Extract the (X, Y) coordinate from the center of the cell holding the provided text.  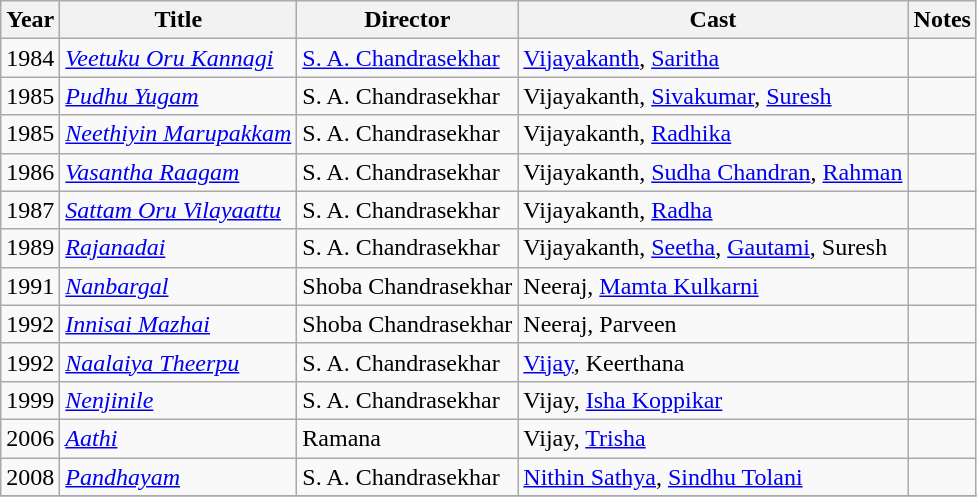
2008 (30, 477)
Vijayakanth, Radhika (713, 134)
Vijay, Isha Koppikar (713, 400)
Vijayakanth, Sivakumar, Suresh (713, 96)
Vijayakanth, Sudha Chandran, Rahman (713, 172)
Neeraj, Mamta Kulkarni (713, 286)
1987 (30, 210)
Veetuku Oru Kannagi (178, 58)
Nanbargal (178, 286)
Rajanadai (178, 248)
Aathi (178, 438)
Year (30, 20)
Title (178, 20)
Vijay, Trisha (713, 438)
Pandhayam (178, 477)
1986 (30, 172)
Ramana (408, 438)
1984 (30, 58)
Sattam Oru Vilayaattu (178, 210)
Nenjinile (178, 400)
Nithin Sathya, Sindhu Tolani (713, 477)
2006 (30, 438)
1999 (30, 400)
Neeraj, Parveen (713, 324)
Naalaiya Theerpu (178, 362)
Cast (713, 20)
Vijay, Keerthana (713, 362)
Vijayakanth, Saritha (713, 58)
Vijayakanth, Seetha, Gautami, Suresh (713, 248)
Vasantha Raagam (178, 172)
Vijayakanth, Radha (713, 210)
1991 (30, 286)
Notes (942, 20)
Pudhu Yugam (178, 96)
1989 (30, 248)
Innisai Mazhai (178, 324)
Neethiyin Marupakkam (178, 134)
Director (408, 20)
